Return the (X, Y) coordinate for the center point of the cell that contains the specified text.  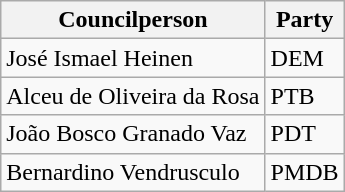
PDT (304, 134)
Bernardino Vendrusculo (133, 172)
Alceu de Oliveira da Rosa (133, 96)
PTB (304, 96)
João Bosco Granado Vaz (133, 134)
Party (304, 20)
PMDB (304, 172)
DEM (304, 58)
Councilperson (133, 20)
José Ismael Heinen (133, 58)
